Search for the cell housing the specified text and yield its [X, Y] center coordinate. 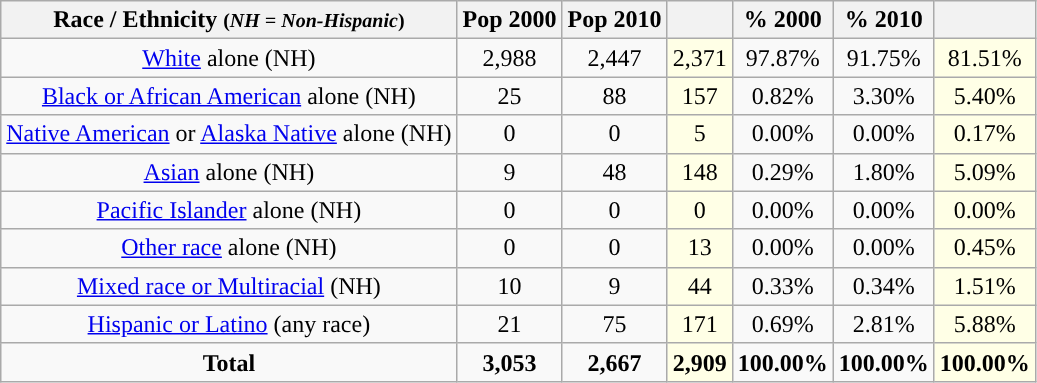
0.82% [782, 96]
Pop 2000 [510, 20]
0.45% [984, 248]
1.51% [984, 286]
3.30% [884, 96]
1.80% [884, 172]
25 [510, 96]
13 [700, 248]
75 [614, 324]
2,447 [614, 58]
0.29% [782, 172]
88 [614, 96]
157 [700, 96]
Other race alone (NH) [229, 248]
91.75% [884, 58]
Hispanic or Latino (any race) [229, 324]
81.51% [984, 58]
3,053 [510, 362]
171 [700, 324]
White alone (NH) [229, 58]
0.69% [782, 324]
Mixed race or Multiracial (NH) [229, 286]
5.88% [984, 324]
148 [700, 172]
Native American or Alaska Native alone (NH) [229, 134]
5.09% [984, 172]
Pacific Islander alone (NH) [229, 210]
2,909 [700, 362]
0.33% [782, 286]
48 [614, 172]
97.87% [782, 58]
Race / Ethnicity (NH = Non-Hispanic) [229, 20]
2,667 [614, 362]
Black or African American alone (NH) [229, 96]
44 [700, 286]
5 [700, 134]
2,371 [700, 58]
0.17% [984, 134]
Asian alone (NH) [229, 172]
Pop 2010 [614, 20]
0.34% [884, 286]
% 2010 [884, 20]
5.40% [984, 96]
21 [510, 324]
2.81% [884, 324]
2,988 [510, 58]
10 [510, 286]
% 2000 [782, 20]
Total [229, 362]
